Capture the cell that displays the provided text and extract its (X, Y) central coordinate. 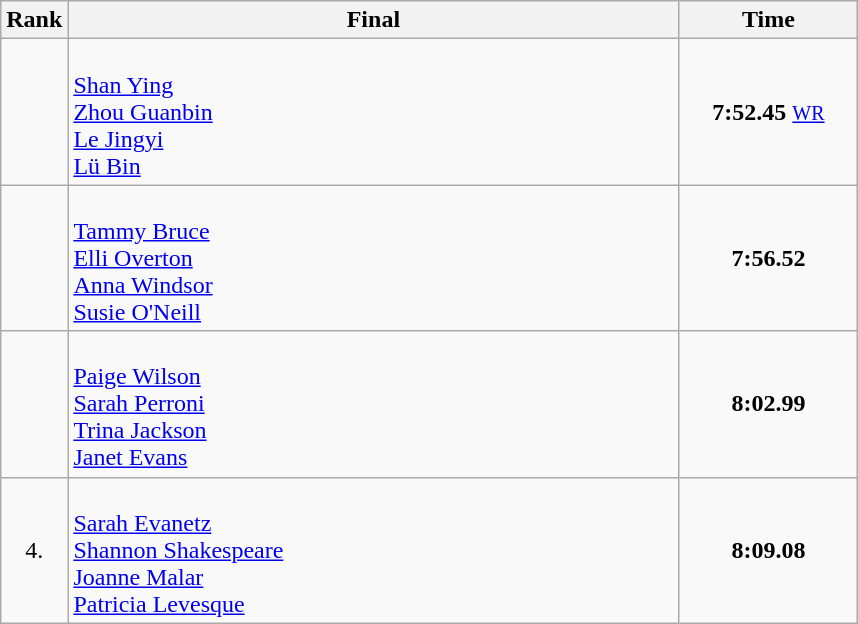
Shan YingZhou GuanbinLe JingyiLü Bin (374, 112)
Final (374, 20)
7:56.52 (768, 258)
Rank (34, 20)
8:09.08 (768, 550)
7:52.45 WR (768, 112)
Sarah EvanetzShannon ShakespeareJoanne MalarPatricia Levesque (374, 550)
Paige WilsonSarah PerroniTrina JacksonJanet Evans (374, 404)
4. (34, 550)
Tammy BruceElli OvertonAnna WindsorSusie O'Neill (374, 258)
8:02.99 (768, 404)
Time (768, 20)
